Extract the (X, Y) coordinate from the center of the cell holding the provided text.  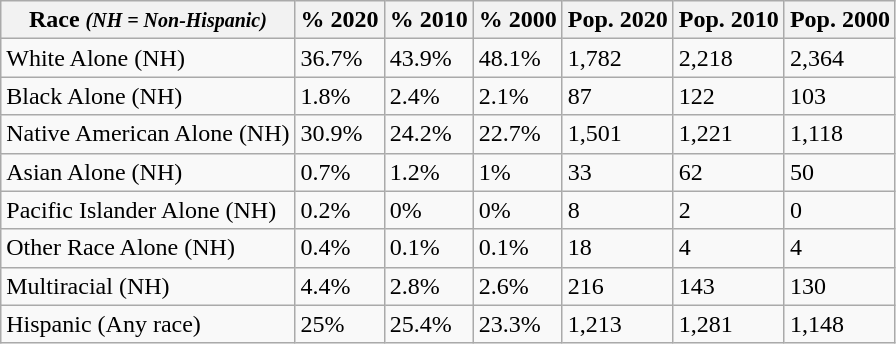
30.9% (340, 134)
2.4% (428, 96)
1,501 (618, 134)
1.8% (340, 96)
50 (840, 172)
143 (728, 286)
18 (618, 248)
0 (840, 210)
25.4% (428, 324)
25% (340, 324)
43.9% (428, 58)
1% (518, 172)
216 (618, 286)
122 (728, 96)
1.2% (428, 172)
Hispanic (Any race) (148, 324)
Other Race Alone (NH) (148, 248)
2,364 (840, 58)
1,221 (728, 134)
33 (618, 172)
4.4% (340, 286)
1,148 (840, 324)
2.8% (428, 286)
Pacific Islander Alone (NH) (148, 210)
1,213 (618, 324)
Black Alone (NH) (148, 96)
Race (NH = Non-Hispanic) (148, 20)
Native American Alone (NH) (148, 134)
24.2% (428, 134)
62 (728, 172)
1,281 (728, 324)
87 (618, 96)
White Alone (NH) (148, 58)
0.2% (340, 210)
0.4% (340, 248)
2.1% (518, 96)
% 2010 (428, 20)
Multiracial (NH) (148, 286)
23.3% (518, 324)
2,218 (728, 58)
Pop. 2020 (618, 20)
8 (618, 210)
103 (840, 96)
36.7% (340, 58)
1,782 (618, 58)
22.7% (518, 134)
0.7% (340, 172)
% 2020 (340, 20)
Pop. 2010 (728, 20)
130 (840, 286)
1,118 (840, 134)
% 2000 (518, 20)
Pop. 2000 (840, 20)
2 (728, 210)
2.6% (518, 286)
Asian Alone (NH) (148, 172)
48.1% (518, 58)
